Determine the (x, y) coordinate at the center of the cell enclosing the given text.  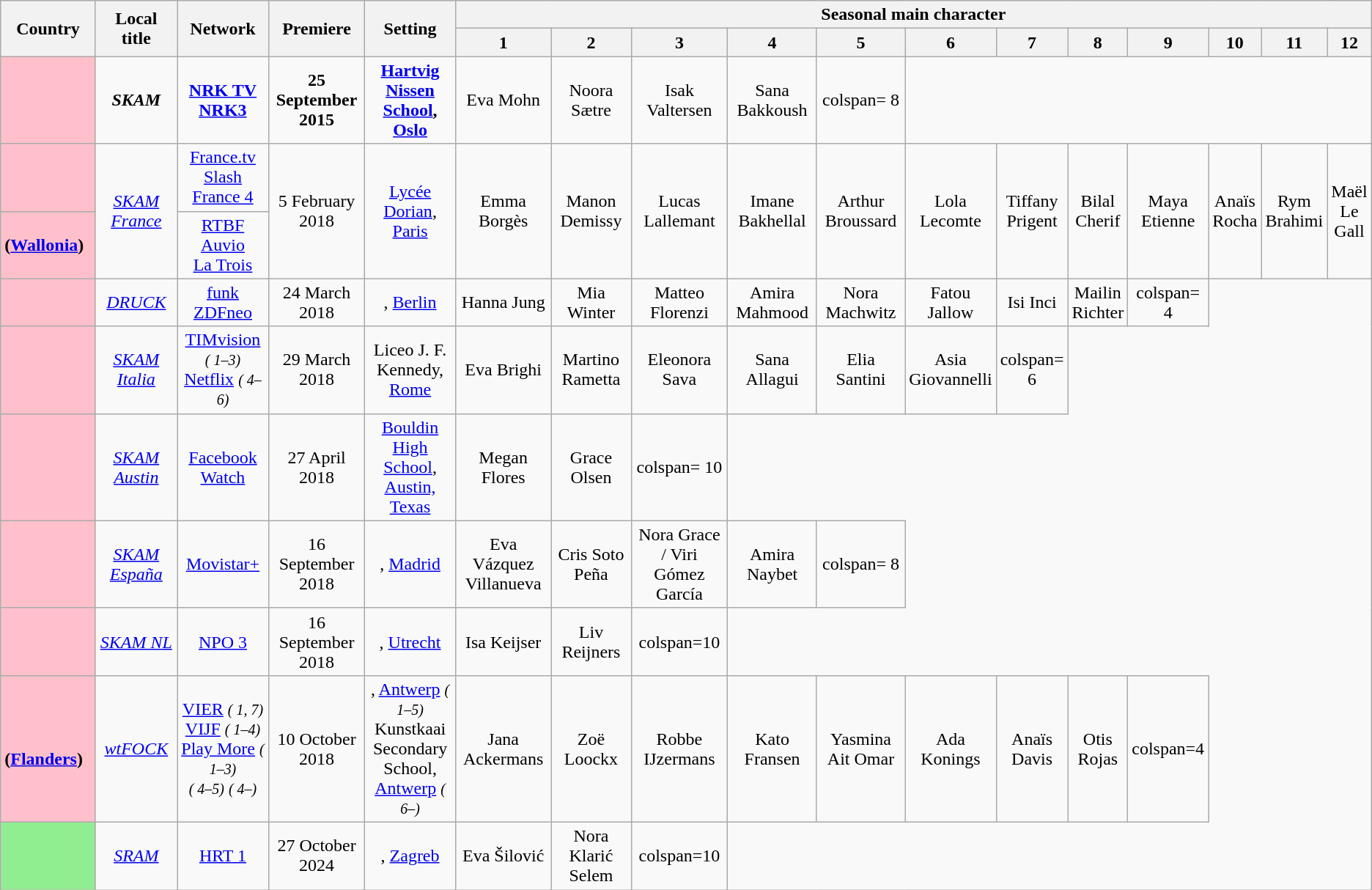
Liv Reijners (591, 641)
Asia Giovannelli (951, 369)
colspan= 6 (1032, 369)
Anaïs Davis (1032, 749)
2 (591, 43)
Zoë Loockx (591, 749)
1 (503, 43)
(Wallonia) (48, 245)
Nora Machwitz (860, 302)
Tiffany Prigent (1032, 211)
NRK TVNRK3 (223, 100)
Local title (136, 29)
Kato Fransen (772, 749)
SKAM Austin (136, 467)
3 (679, 43)
5 February 2018 (317, 211)
Lycée Dorian, Paris (410, 211)
Mailin Richter (1098, 302)
Megan Flores (503, 467)
Bouldin High School, Austin, Texas (410, 467)
funkZDFneo (223, 302)
10 (1235, 43)
29 March 2018 (317, 369)
4 (772, 43)
Elia Santini (860, 369)
Facebook Watch (223, 467)
SKAM NL (136, 641)
Otis Rojas (1098, 749)
TIMvision ( 1–3) Netflix ( 4–6) (223, 369)
Rym Brahimi (1294, 211)
, Zagreb (410, 856)
12 (1350, 43)
25 September 2015 (317, 100)
24 March 2018 (317, 302)
Isa Keijser (503, 641)
Hartvig Nissen School, Oslo (410, 100)
, Antwerp ( 1–5)Kunstkaai Secondary School, Antwerp ( 6–) (410, 749)
Noora Sætre (591, 100)
Isak Valtersen (679, 100)
SKAM España (136, 564)
Movistar+ (223, 564)
(Flanders) (48, 749)
Country (48, 29)
Yasmina Ait Omar (860, 749)
Isi Inci (1032, 302)
Amira Naybet (772, 564)
colspan=4 (1168, 749)
Martino Rametta (591, 369)
Sana Bakkoush (772, 100)
, Utrecht (410, 641)
SKAM (136, 100)
Matteo Florenzi (679, 302)
7 (1032, 43)
Arthur Broussard (860, 211)
Amira Mahmood (772, 302)
Maël Le Gall (1350, 211)
RTBF AuvioLa Trois (223, 245)
Nora Grace / Viri Gómez García (679, 564)
, Berlin (410, 302)
Robbe IJzermans (679, 749)
Jana Ackermans (503, 749)
Hanna Jung (503, 302)
Premiere (317, 29)
Maya Etienne (1168, 211)
Emma Borgès (503, 211)
11 (1294, 43)
Eva Vázquez Villanueva (503, 564)
France.tv SlashFrance 4 (223, 177)
Cris Soto Peña (591, 564)
Lola Lecomte (951, 211)
SKAM Italia (136, 369)
5 (860, 43)
Lucas Lallemant (679, 211)
SRAM (136, 856)
VIER ( 1, 7)VIJF ( 1–4)Play More ( 1–3) ( 4–5) ( 4–) (223, 749)
Anaïs Rocha (1235, 211)
Sana Allagui (772, 369)
9 (1168, 43)
6 (951, 43)
, Madrid (410, 564)
27 October 2024 (317, 856)
Nora Klarić Selem (591, 856)
27 April 2018 (317, 467)
Liceo J. F. Kennedy, Rome (410, 369)
Network (223, 29)
NPO 3 (223, 641)
colspan= 4 (1168, 302)
Eva Šilović (503, 856)
HRT 1 (223, 856)
DRUCK (136, 302)
wtFOCK (136, 749)
Eleonora Sava (679, 369)
Bilal Cherif (1098, 211)
colspan= 10 (679, 467)
Manon Demissy (591, 211)
Eva Brighi (503, 369)
8 (1098, 43)
Ada Konings (951, 749)
SKAM France (136, 211)
Eva Mohn (503, 100)
Mia Winter (591, 302)
Imane Bakhellal (772, 211)
Seasonal main character (913, 15)
Setting (410, 29)
Grace Olsen (591, 467)
10 October 2018 (317, 749)
Fatou Jallow (951, 302)
